Locate the cell with the specified text and output its (x, y) center coordinate. 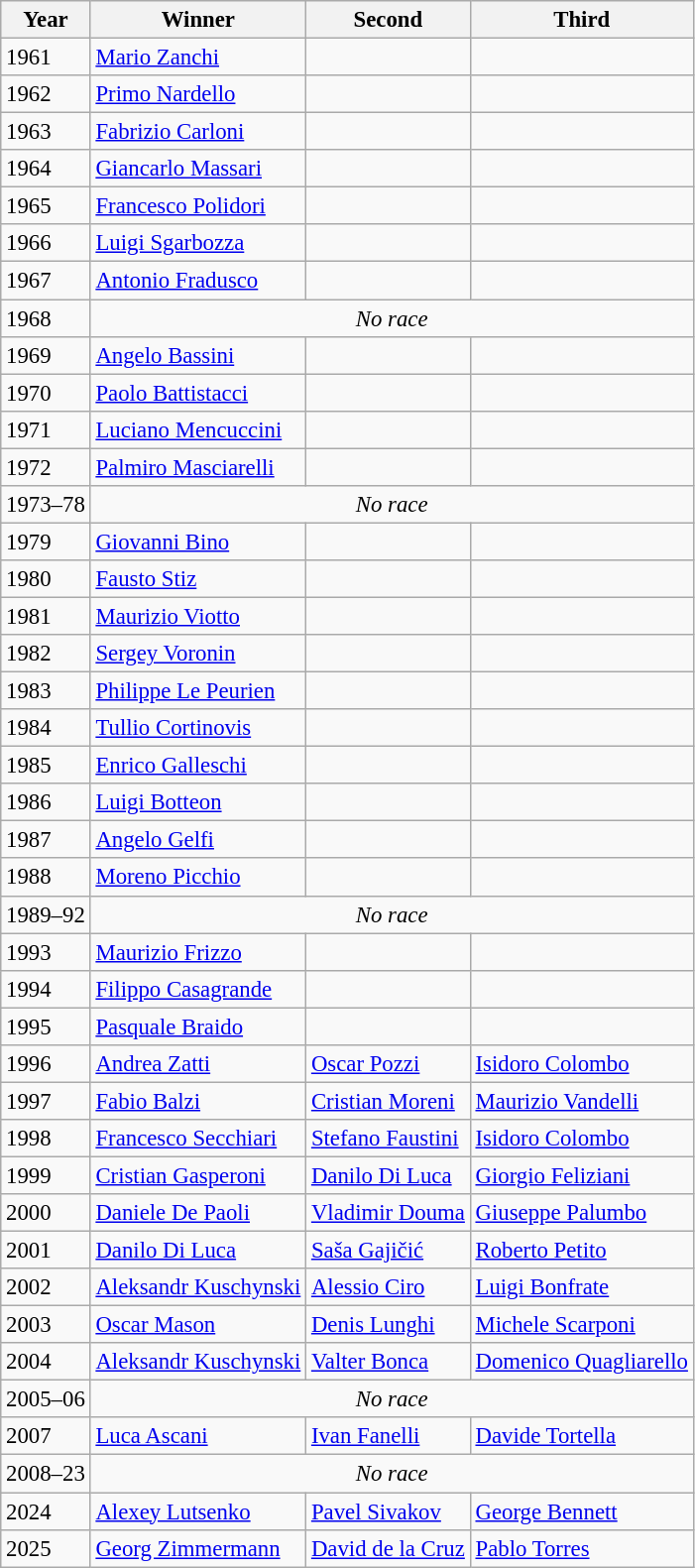
1973–78 (46, 505)
2001 (46, 1251)
Maurizio Viotto (198, 616)
Michele Scarponi (581, 1325)
2024 (46, 1511)
1982 (46, 654)
Fabio Balzi (198, 1101)
1964 (46, 169)
1961 (46, 58)
Third (581, 20)
Pasquale Braido (198, 1026)
1971 (46, 429)
Oscar Pozzi (389, 1064)
Vladimir Douma (389, 1213)
1972 (46, 467)
Valter Bonca (389, 1362)
Paolo Battistacci (198, 393)
1988 (46, 878)
Stefano Faustini (389, 1139)
George Bennett (581, 1511)
Alexey Lutsenko (198, 1511)
Fabrizio Carloni (198, 132)
1966 (46, 243)
Daniele De Paoli (198, 1213)
Oscar Mason (198, 1325)
1984 (46, 728)
1965 (46, 206)
2025 (46, 1548)
Angelo Gelfi (198, 840)
2000 (46, 1213)
1969 (46, 355)
Ivan Fanelli (389, 1437)
2004 (46, 1362)
Davide Tortella (581, 1437)
1987 (46, 840)
Angelo Bassini (198, 355)
1983 (46, 691)
2005–06 (46, 1399)
Moreno Picchio (198, 878)
1993 (46, 952)
1986 (46, 802)
Cristian Moreni (389, 1101)
Luigi Sgarbozza (198, 243)
Domenico Quagliarello (581, 1362)
2008–23 (46, 1474)
Luca Ascani (198, 1437)
1963 (46, 132)
1981 (46, 616)
1999 (46, 1175)
Luciano Mencuccini (198, 429)
Enrico Galleschi (198, 766)
1962 (46, 94)
Tullio Cortinovis (198, 728)
1997 (46, 1101)
2003 (46, 1325)
Maurizio Frizzo (198, 952)
1979 (46, 542)
1980 (46, 579)
Luigi Botteon (198, 802)
Georg Zimmermann (198, 1548)
Mario Zanchi (198, 58)
Roberto Petito (581, 1251)
Year (46, 20)
Saša Gajičić (389, 1251)
Sergey Voronin (198, 654)
Maurizio Vandelli (581, 1101)
Winner (198, 20)
Giuseppe Palumbo (581, 1213)
Palmiro Masciarelli (198, 467)
Filippo Casagrande (198, 989)
Francesco Polidori (198, 206)
1967 (46, 281)
Denis Lunghi (389, 1325)
1970 (46, 393)
Alessio Ciro (389, 1287)
Giovanni Bino (198, 542)
Pavel Sivakov (389, 1511)
Andrea Zatti (198, 1064)
Fausto Stiz (198, 579)
Antonio Fradusco (198, 281)
Giorgio Feliziani (581, 1175)
David de la Cruz (389, 1548)
1995 (46, 1026)
1996 (46, 1064)
Pablo Torres (581, 1548)
Giancarlo Massari (198, 169)
1994 (46, 989)
1989–92 (46, 914)
Francesco Secchiari (198, 1139)
Second (389, 20)
Philippe Le Peurien (198, 691)
Luigi Bonfrate (581, 1287)
2002 (46, 1287)
1985 (46, 766)
2007 (46, 1437)
1968 (46, 318)
Cristian Gasperoni (198, 1175)
Primo Nardello (198, 94)
1998 (46, 1139)
